Output the (x, y) coordinate of the center of the cell containing the given text.  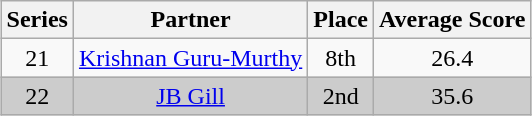
Series (37, 20)
21 (37, 58)
Place (341, 20)
26.4 (452, 58)
8th (341, 58)
JB Gill (190, 96)
Average Score (452, 20)
Krishnan Guru-Murthy (190, 58)
2nd (341, 96)
Partner (190, 20)
22 (37, 96)
35.6 (452, 96)
